Detect which cell encompasses the target text, then output its (x, y) center coordinate. 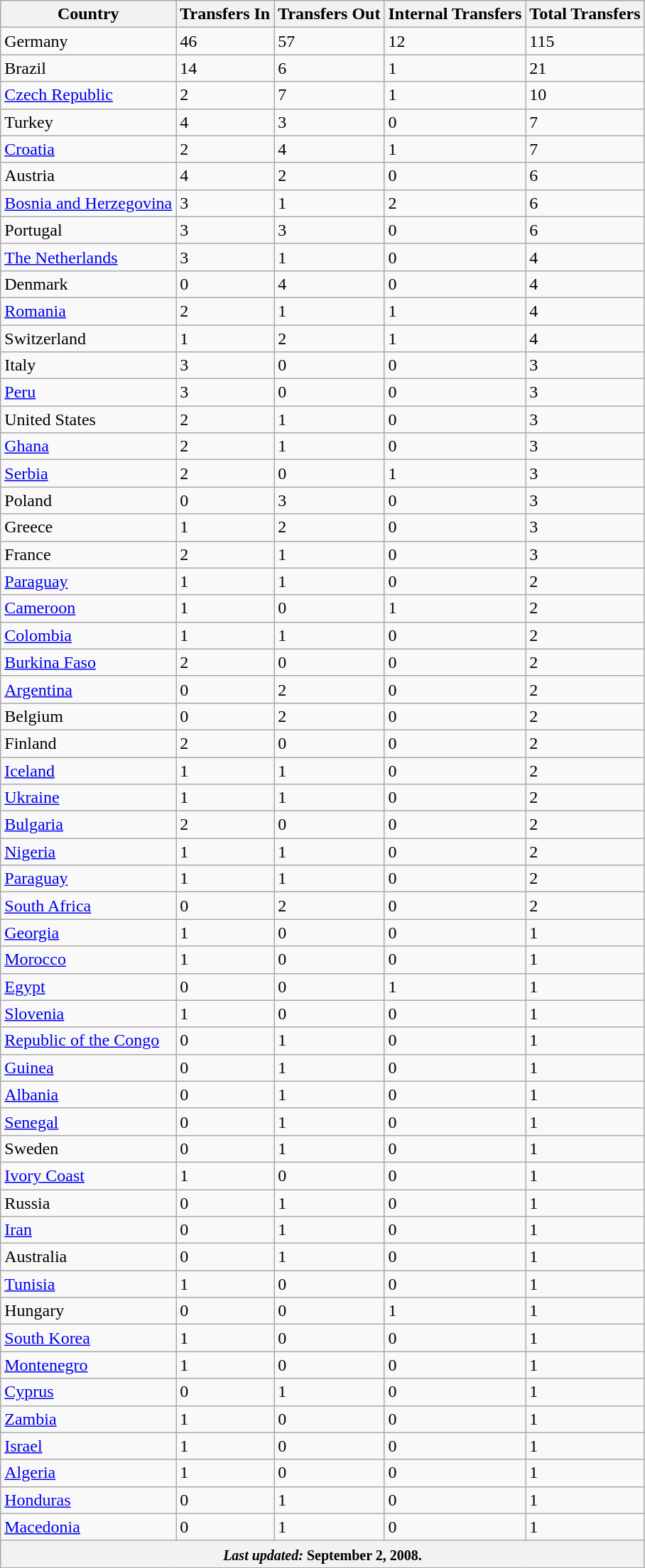
Colombia (88, 635)
Finland (88, 743)
10 (585, 95)
Greece (88, 527)
Internal Transfers (455, 14)
Bulgaria (88, 825)
Bosnia and Herzegovina (88, 203)
Cameroon (88, 608)
Serbia (88, 473)
Argentina (88, 689)
46 (225, 41)
Croatia (88, 149)
Australia (88, 1257)
Republic of the Congo (88, 1041)
Senegal (88, 1122)
Transfers In (225, 14)
Transfers Out (330, 14)
United States (88, 420)
Italy (88, 366)
Ukraine (88, 798)
Belgium (88, 716)
Egypt (88, 987)
Russia (88, 1203)
Germany (88, 41)
France (88, 554)
Romania (88, 311)
Peru (88, 393)
Total Transfers (585, 14)
Ghana (88, 446)
Macedonia (88, 1527)
Nigeria (88, 852)
Turkey (88, 122)
57 (330, 41)
Tunisia (88, 1284)
12 (455, 41)
Denmark (88, 284)
Ivory Coast (88, 1175)
Algeria (88, 1473)
Montenegro (88, 1365)
Portugal (88, 230)
Brazil (88, 68)
Honduras (88, 1500)
Iran (88, 1230)
The Netherlands (88, 257)
Iceland (88, 770)
21 (585, 68)
Georgia (88, 933)
Zambia (88, 1419)
Guinea (88, 1068)
Albania (88, 1095)
Last updated: September 2, 2008. (322, 1554)
Burkina Faso (88, 662)
South Africa (88, 906)
Hungary (88, 1311)
Sweden (88, 1148)
115 (585, 41)
Slovenia (88, 1014)
Cyprus (88, 1392)
14 (225, 68)
Israel (88, 1446)
Czech Republic (88, 95)
Poland (88, 500)
Austria (88, 176)
Switzerland (88, 339)
South Korea (88, 1338)
Morocco (88, 960)
Country (88, 14)
